Search for the cell housing the specified text and yield its [x, y] center coordinate. 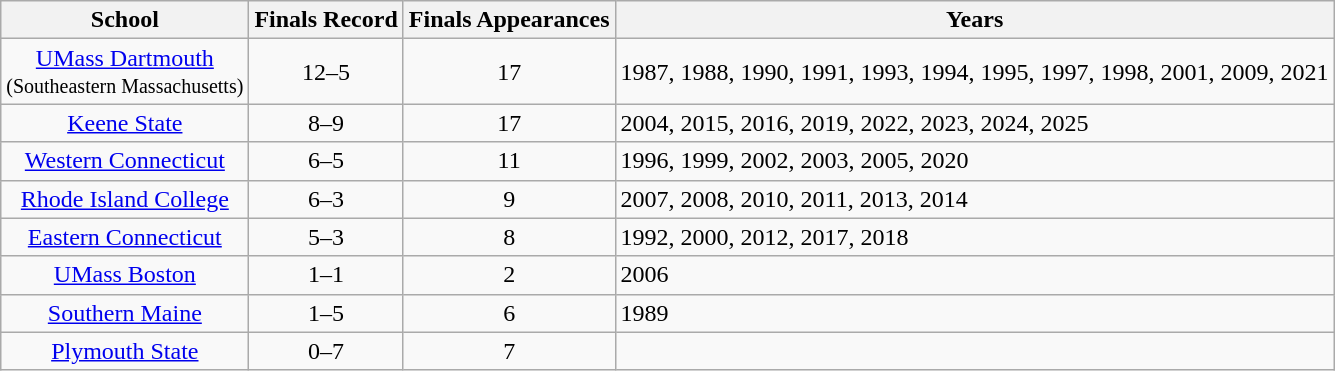
2 [509, 275]
2006 [974, 275]
Finals Record [326, 20]
1–1 [326, 275]
6–5 [326, 161]
6–3 [326, 199]
5–3 [326, 237]
UMass Dartmouth(Southeastern Massachusetts) [125, 72]
8 [509, 237]
Keene State [125, 123]
1–5 [326, 313]
1989 [974, 313]
Southern Maine [125, 313]
0–7 [326, 351]
9 [509, 199]
UMass Boston [125, 275]
12–5 [326, 72]
School [125, 20]
Plymouth State [125, 351]
2007, 2008, 2010, 2011, 2013, 2014 [974, 199]
1987, 1988, 1990, 1991, 1993, 1994, 1995, 1997, 1998, 2001, 2009, 2021 [974, 72]
2004, 2015, 2016, 2019, 2022, 2023, 2024, 2025 [974, 123]
1992, 2000, 2012, 2017, 2018 [974, 237]
8–9 [326, 123]
Years [974, 20]
6 [509, 313]
7 [509, 351]
11 [509, 161]
Eastern Connecticut [125, 237]
1996, 1999, 2002, 2003, 2005, 2020 [974, 161]
Finals Appearances [509, 20]
Western Connecticut [125, 161]
Rhode Island College [125, 199]
